Search for the cell housing the specified text and yield its (X, Y) center coordinate. 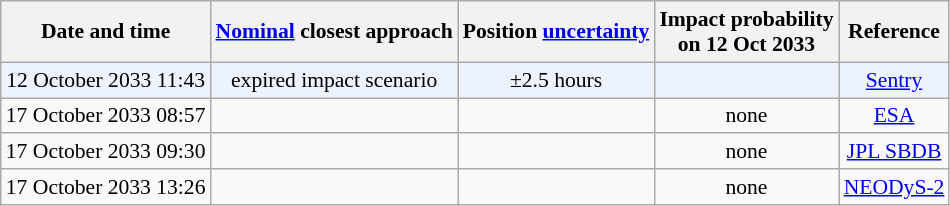
12 October 2033 11:43 (106, 80)
±2.5 hours (556, 80)
Position uncertainty (556, 32)
NEODyS-2 (894, 187)
17 October 2033 13:26 (106, 187)
JPL SBDB (894, 152)
ESA (894, 116)
Nominal closest approach (334, 32)
Date and time (106, 32)
Impact probabilityon 12 Oct 2033 (746, 32)
Sentry (894, 80)
17 October 2033 08:57 (106, 116)
17 October 2033 09:30 (106, 152)
Reference (894, 32)
expired impact scenario (334, 80)
